Detect which cell encompasses the target text, then output its [X, Y] center coordinate. 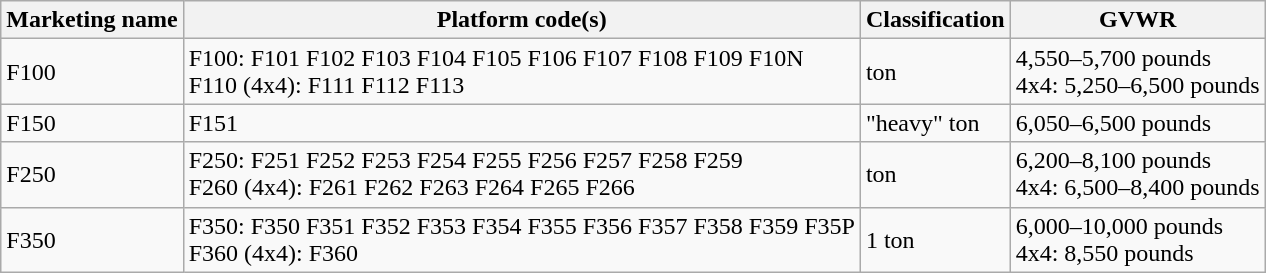
F100 [92, 72]
1 ton [935, 240]
F350: F350 F351 F352 F353 F354 F355 F356 F357 F358 F359 F35PF360 (4x4): F360 [522, 240]
F250: F251 F252 F253 F254 F255 F256 F257 F258 F259F260 (4x4): F261 F262 F263 F264 F265 F266 [522, 174]
F250 [92, 174]
F100: F101 F102 F103 F104 F105 F106 F107 F108 F109 F10NF110 (4x4): F111 F112 F113 [522, 72]
F150 [92, 123]
Classification [935, 20]
F350 [92, 240]
"heavy" ton [935, 123]
Marketing name [92, 20]
4,550–5,700 pounds4x4: 5,250–6,500 pounds [1138, 72]
GVWR [1138, 20]
6,200–8,100 pounds4x4: 6,500–8,400 pounds [1138, 174]
6,050–6,500 pounds [1138, 123]
F151 [522, 123]
Platform code(s) [522, 20]
6,000–10,000 pounds4x4: 8,550 pounds [1138, 240]
